Capture the cell that displays the provided text and extract its (x, y) central coordinate. 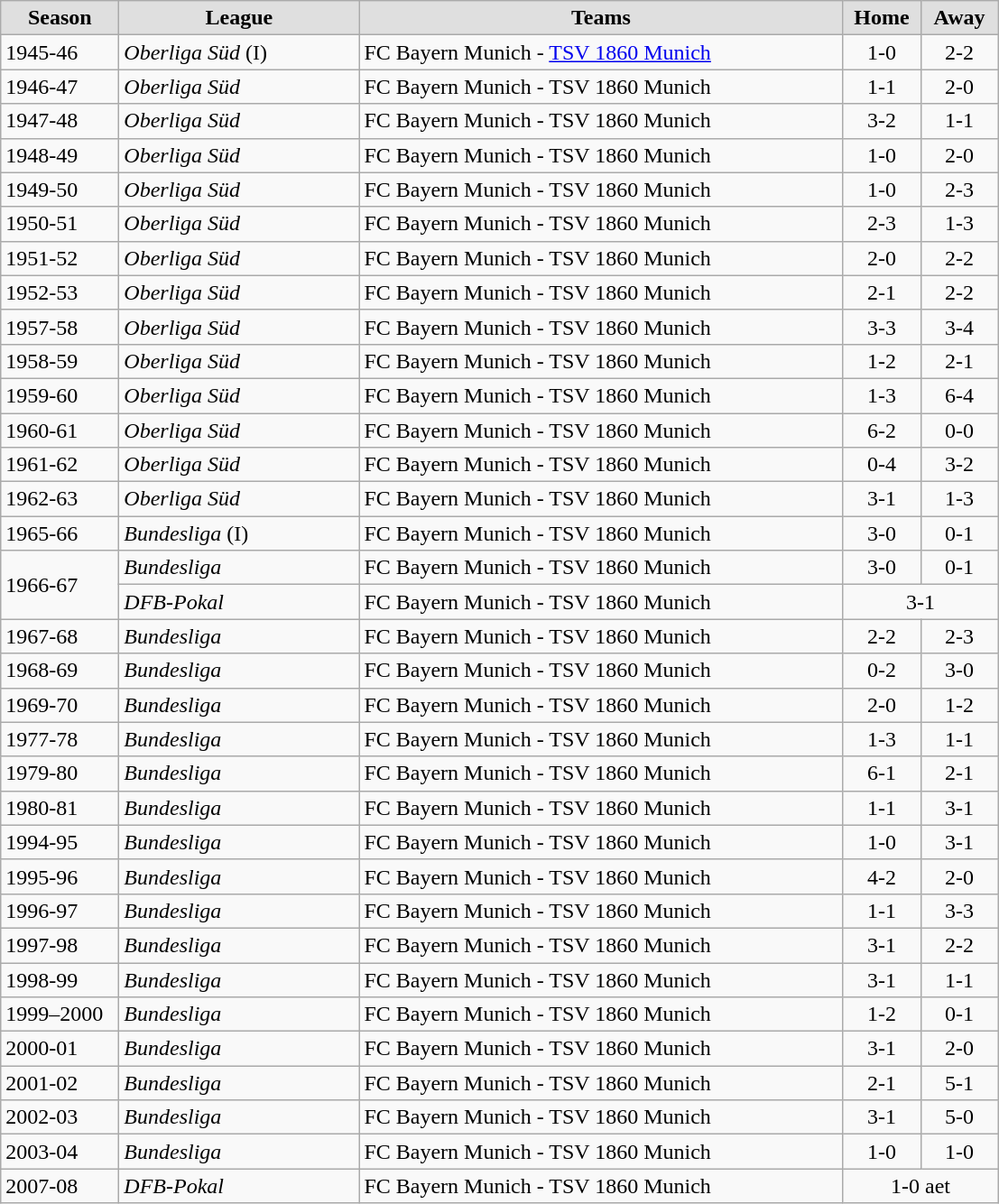
1962-63 (60, 499)
Season (60, 18)
Home (882, 18)
1965-66 (60, 533)
1966-67 (60, 585)
1951-52 (60, 258)
1968-69 (60, 671)
1977-78 (60, 739)
4-2 (882, 876)
1998-99 (60, 979)
1958-59 (60, 361)
0-2 (882, 671)
6-1 (882, 773)
1980-81 (60, 808)
1994-95 (60, 842)
3-4 (959, 327)
0-4 (882, 465)
1967-68 (60, 636)
1959-60 (60, 395)
1945-46 (60, 52)
Oberliga Süd (I) (239, 52)
6-2 (882, 431)
League (239, 18)
1996-97 (60, 911)
2000-01 (60, 1049)
1995-96 (60, 876)
6-4 (959, 395)
1946-47 (60, 87)
1969-70 (60, 705)
1-0 aet (920, 1186)
Teams (601, 18)
5-0 (959, 1117)
1957-58 (60, 327)
0-0 (959, 431)
1999–2000 (60, 1014)
1961-62 (60, 465)
1950-51 (60, 224)
5-1 (959, 1083)
2002-03 (60, 1117)
1960-61 (60, 431)
1948-49 (60, 155)
1952-53 (60, 292)
1979-80 (60, 773)
2001-02 (60, 1083)
2003-04 (60, 1152)
1947-48 (60, 121)
1949-50 (60, 190)
2007-08 (60, 1186)
1997-98 (60, 945)
Away (959, 18)
Bundesliga (I) (239, 533)
